For the text-containing cell, return its midpoint in [x, y] coordinate format. 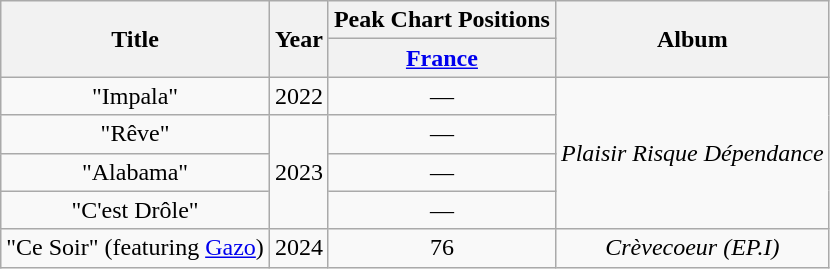
2023 [298, 172]
Crèvecoeur (EP.I) [692, 248]
Peak Chart Positions [442, 20]
"C'est Drôle" [136, 210]
"Alabama" [136, 172]
"Rêve" [136, 134]
2024 [298, 248]
Plaisir Risque Dépendance [692, 153]
76 [442, 248]
France [442, 58]
Year [298, 39]
"Impala" [136, 96]
2022 [298, 96]
Album [692, 39]
Title [136, 39]
"Ce Soir" (featuring Gazo) [136, 248]
